Identify which cell holds the provided text, then report its (x, y) central coordinate. 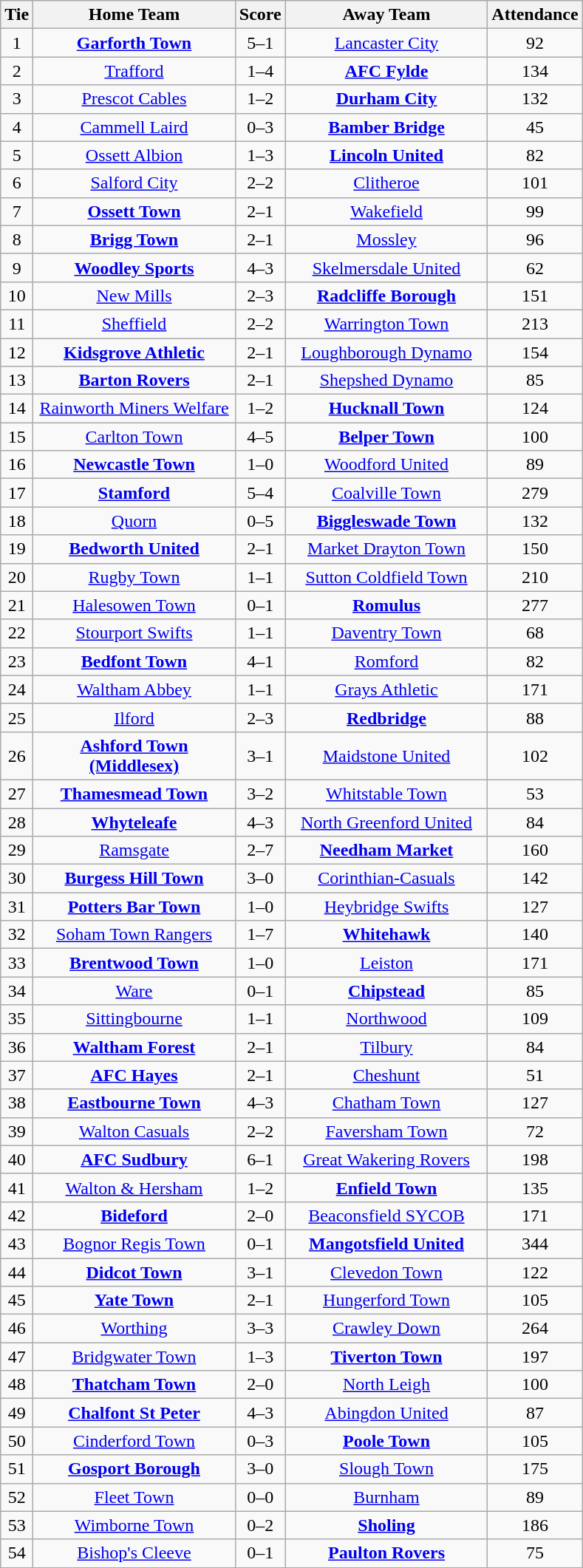
186 (535, 1525)
122 (535, 1272)
Trafford (134, 71)
Brigg Town (134, 239)
4–5 (260, 437)
Gosport Borough (134, 1469)
Tie (17, 15)
344 (535, 1244)
Faversham Town (386, 1131)
Poole Town (386, 1441)
Bognor Regis Town (134, 1244)
160 (535, 851)
Enfield Town (386, 1187)
Beaconsfield SYCOB (386, 1216)
AFC Fylde (386, 71)
92 (535, 43)
4 (17, 127)
198 (535, 1159)
30 (17, 879)
Leiston (386, 963)
6–1 (260, 1159)
8 (17, 239)
Biggleswade Town (386, 521)
54 (17, 1553)
Yate Town (134, 1301)
22 (17, 633)
3 (17, 99)
11 (17, 324)
Chalfont St Peter (134, 1413)
Ossett Town (134, 211)
Fleet Town (134, 1497)
Whitstable Town (386, 794)
14 (17, 409)
24 (17, 689)
Whitehawk (386, 935)
16 (17, 465)
213 (535, 324)
43 (17, 1244)
Great Wakering Rovers (386, 1159)
50 (17, 1441)
Paulton Rovers (386, 1553)
Ossett Albion (134, 155)
25 (17, 717)
0–2 (260, 1525)
31 (17, 907)
Cinderford Town (134, 1441)
102 (535, 755)
42 (17, 1216)
Northwood (386, 1019)
Chatham Town (386, 1103)
47 (17, 1357)
Burnham (386, 1497)
Worthing (134, 1329)
North Leigh (386, 1385)
35 (17, 1019)
Romulus (386, 605)
1–4 (260, 71)
Ramsgate (134, 851)
Thatcham Town (134, 1385)
Bridgwater Town (134, 1357)
Skelmersdale United (386, 267)
Stamford (134, 493)
Bedfont Town (134, 661)
Grays Athletic (386, 689)
Hungerford Town (386, 1301)
38 (17, 1103)
Burgess Hill Town (134, 879)
99 (535, 211)
New Mills (134, 296)
Coalville Town (386, 493)
Durham City (386, 99)
151 (535, 296)
Salford City (134, 183)
197 (535, 1357)
109 (535, 1019)
Woodford United (386, 465)
10 (17, 296)
Sutton Coldfield Town (386, 577)
264 (535, 1329)
Woodley Sports (134, 267)
Tiverton Town (386, 1357)
40 (17, 1159)
48 (17, 1385)
34 (17, 991)
Crawley Down (386, 1329)
Score (260, 15)
Attendance (535, 15)
AFC Sudbury (134, 1159)
4–1 (260, 661)
Walton Casuals (134, 1131)
Stourport Swifts (134, 633)
17 (17, 493)
Wimborne Town (134, 1525)
23 (17, 661)
Redbridge (386, 717)
1–7 (260, 935)
Corinthian-Casuals (386, 879)
Cammell Laird (134, 127)
12 (17, 352)
Whyteleafe (134, 822)
Rugby Town (134, 577)
Maidstone United (386, 755)
Warrington Town (386, 324)
96 (535, 239)
29 (17, 851)
46 (17, 1329)
Lincoln United (386, 155)
142 (535, 879)
Heybridge Swifts (386, 907)
AFC Hayes (134, 1075)
20 (17, 577)
37 (17, 1075)
19 (17, 549)
2 (17, 71)
5 (17, 155)
88 (535, 717)
Chipstead (386, 991)
33 (17, 963)
18 (17, 521)
Ilford (134, 717)
Shepshed Dynamo (386, 381)
75 (535, 1553)
Halesowen Town (134, 605)
6 (17, 183)
277 (535, 605)
Eastbourne Town (134, 1103)
0–0 (260, 1497)
0–5 (260, 521)
Market Drayton Town (386, 549)
13 (17, 381)
Clitheroe (386, 183)
Rainworth Miners Welfare (134, 409)
Hucknall Town (386, 409)
Away Team (386, 15)
Newcastle Town (134, 465)
9 (17, 267)
Potters Bar Town (134, 907)
Carlton Town (134, 437)
Sheffield (134, 324)
134 (535, 71)
Lancaster City (386, 43)
27 (17, 794)
7 (17, 211)
Mangotsfield United (386, 1244)
Garforth Town (134, 43)
32 (17, 935)
36 (17, 1047)
3–3 (260, 1329)
154 (535, 352)
Quorn (134, 521)
Bideford (134, 1216)
39 (17, 1131)
Soham Town Rangers (134, 935)
175 (535, 1469)
Ashford Town (Middlesex) (134, 755)
Romford (386, 661)
Walton & Hersham (134, 1187)
Barton Rovers (134, 381)
North Greenford United (386, 822)
Clevedon Town (386, 1272)
Waltham Abbey (134, 689)
140 (535, 935)
Waltham Forest (134, 1047)
Abingdon United (386, 1413)
Bamber Bridge (386, 127)
5–4 (260, 493)
44 (17, 1272)
Bishop's Cleeve (134, 1553)
Thamesmead Town (134, 794)
68 (535, 633)
Tilbury (386, 1047)
62 (535, 267)
279 (535, 493)
15 (17, 437)
Mossley (386, 239)
72 (535, 1131)
87 (535, 1413)
Ware (134, 991)
210 (535, 577)
150 (535, 549)
Sittingbourne (134, 1019)
Prescot Cables (134, 99)
Wakefield (386, 211)
124 (535, 409)
1 (17, 43)
26 (17, 755)
Cheshunt (386, 1075)
Needham Market (386, 851)
Bedworth United (134, 549)
52 (17, 1497)
Loughborough Dynamo (386, 352)
Didcot Town (134, 1272)
3–2 (260, 794)
135 (535, 1187)
41 (17, 1187)
21 (17, 605)
Kidsgrove Athletic (134, 352)
28 (17, 822)
Home Team (134, 15)
Slough Town (386, 1469)
Radcliffe Borough (386, 296)
49 (17, 1413)
Daventry Town (386, 633)
Sholing (386, 1525)
5–1 (260, 43)
2–7 (260, 851)
101 (535, 183)
Belper Town (386, 437)
Brentwood Town (134, 963)
